Detect which cell encompasses the target text, then output its [X, Y] center coordinate. 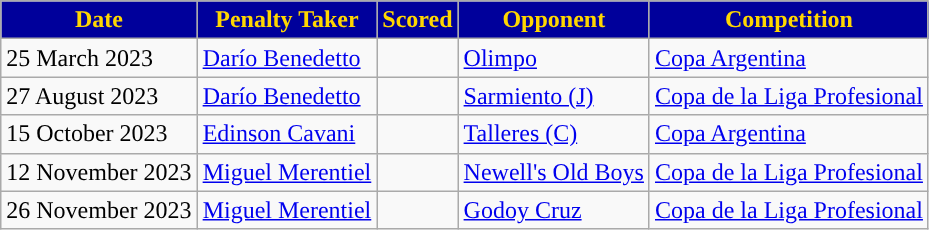
Newell's Old Boys [554, 172]
Competition [788, 20]
15 October 2023 [99, 134]
Penalty Taker [287, 20]
Opponent [554, 20]
Scored [418, 20]
Edinson Cavani [287, 134]
Olimpo [554, 58]
Godoy Cruz [554, 210]
Talleres (C) [554, 134]
26 November 2023 [99, 210]
Date [99, 20]
Sarmiento (J) [554, 96]
25 March 2023 [99, 58]
27 August 2023 [99, 96]
12 November 2023 [99, 172]
